Return [x, y] of the center of cell containing provided text 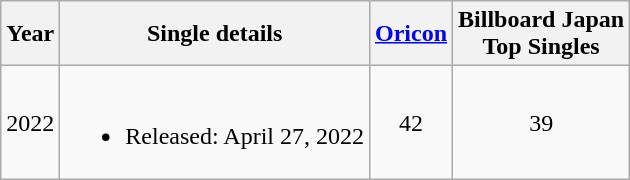
Oricon [412, 34]
2022 [30, 122]
Released: April 27, 2022 [215, 122]
Year [30, 34]
39 [542, 122]
Billboard JapanTop Singles [542, 34]
42 [412, 122]
Single details [215, 34]
